From the cell containing the given text, extract its center point as [X, Y] coordinate. 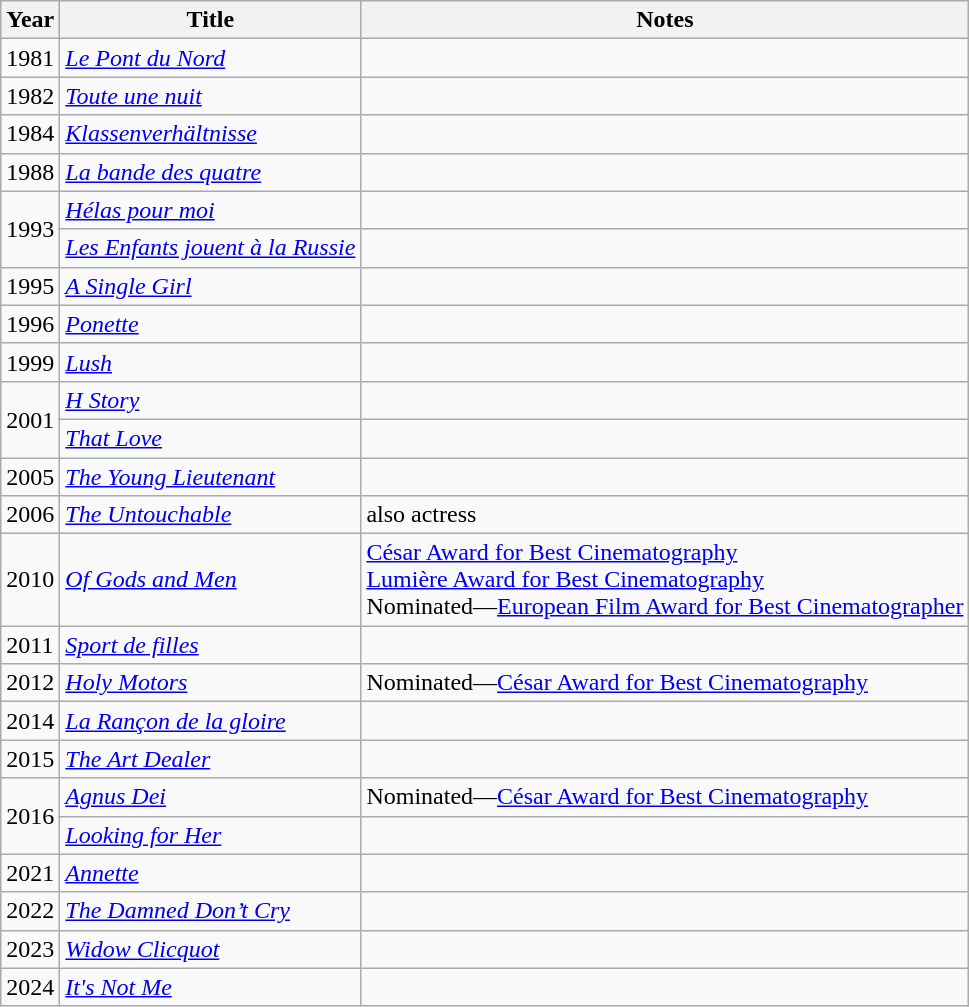
1993 [30, 229]
Annette [210, 873]
César Award for Best CinematographyLumière Award for Best CinematographyNominated—European Film Award for Best Cinematographer [665, 580]
Notes [665, 20]
Ponette [210, 324]
2022 [30, 911]
La bande des quatre [210, 172]
2016 [30, 816]
1984 [30, 134]
That Love [210, 438]
Agnus Dei [210, 797]
2014 [30, 721]
H Story [210, 400]
Year [30, 20]
2006 [30, 515]
Title [210, 20]
1995 [30, 286]
also actress [665, 515]
2024 [30, 987]
Looking for Her [210, 835]
The Art Dealer [210, 759]
2012 [30, 683]
2011 [30, 645]
Widow Clicquot [210, 949]
Klassenverhältnisse [210, 134]
1988 [30, 172]
Le Pont du Nord [210, 58]
Of Gods and Men [210, 580]
2021 [30, 873]
2001 [30, 419]
The Young Lieutenant [210, 477]
1996 [30, 324]
The Untouchable [210, 515]
1999 [30, 362]
2015 [30, 759]
2023 [30, 949]
2010 [30, 580]
Lush [210, 362]
La Rançon de la gloire [210, 721]
Hélas pour moi [210, 210]
It's Not Me [210, 987]
The Damned Don’t Cry [210, 911]
1981 [30, 58]
Sport de filles [210, 645]
2005 [30, 477]
Les Enfants jouent à la Russie [210, 248]
Toute une nuit [210, 96]
Holy Motors [210, 683]
A Single Girl [210, 286]
1982 [30, 96]
